For the text-containing cell, return its midpoint in (x, y) coordinate format. 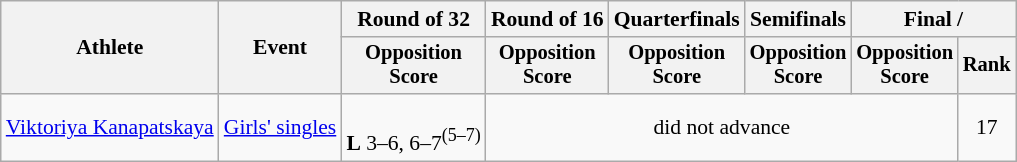
Rank (987, 66)
Semifinals (798, 19)
Athlete (110, 48)
did not advance (722, 128)
Round of 32 (413, 19)
Viktoriya Kanapatskaya (110, 128)
Round of 16 (548, 19)
Girls' singles (280, 128)
Final / (933, 19)
L 3–6, 6–7(5–7) (413, 128)
Quarterfinals (677, 19)
17 (987, 128)
Event (280, 48)
